Return (X, Y) of the center of cell containing provided text 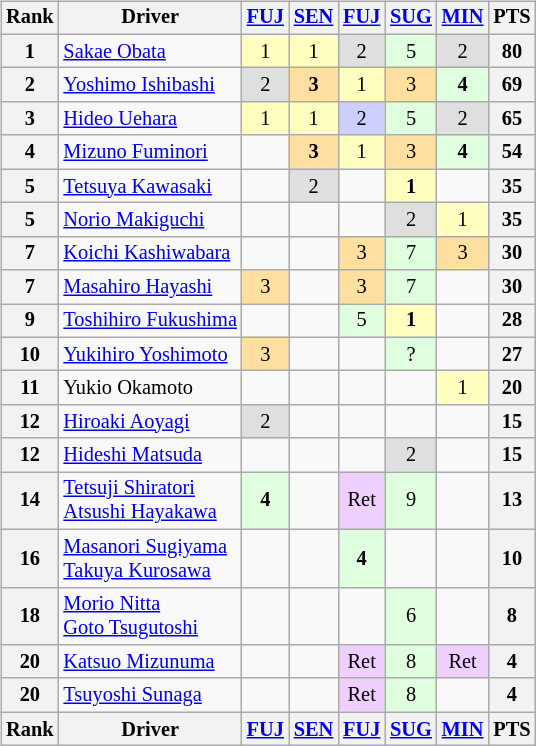
27 (512, 354)
Hiroaki Aoyagi (150, 422)
Tetsuya Kawasaki (150, 186)
54 (512, 152)
69 (512, 85)
6 (411, 616)
18 (30, 616)
Yukihiro Yoshimoto (150, 354)
Hideshi Matsuda (150, 455)
28 (512, 321)
65 (512, 119)
Masanori Sugiyama Takuya Kurosawa (150, 558)
Yukio Okamoto (150, 388)
Mizuno Fuminori (150, 152)
Masahiro Hayashi (150, 287)
Yoshimo Ishibashi (150, 85)
Norio Makiguchi (150, 220)
Tsuyoshi Sunaga (150, 695)
Tetsuji Shiratori Atsushi Hayakawa (150, 501)
Toshihiro Fukushima (150, 321)
? (411, 354)
Morio Nitta Goto Tsugutoshi (150, 616)
80 (512, 51)
11 (30, 388)
14 (30, 501)
Katsuo Mizunuma (150, 662)
13 (512, 501)
Hideo Uehara (150, 119)
Sakae Obata (150, 51)
16 (30, 558)
Koichi Kashiwabara (150, 253)
